Provide the [x, y] coordinate of the cell's center where the given text is located.  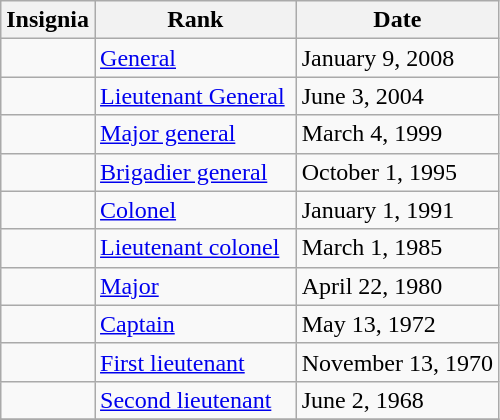
January 1, 1991 [397, 210]
Lieutenant colonel [196, 248]
First lieutenant [196, 362]
Major general [196, 134]
Rank [196, 20]
June 2, 1968 [397, 400]
March 1, 1985 [397, 248]
May 13, 1972 [397, 324]
January 9, 2008 [397, 58]
Lieutenant General [196, 96]
October 1, 1995 [397, 172]
Captain [196, 324]
March 4, 1999 [397, 134]
Date [397, 20]
November 13, 1970 [397, 362]
Second lieutenant [196, 400]
General [196, 58]
Major [196, 286]
Insignia [48, 20]
April 22, 1980 [397, 286]
June 3, 2004 [397, 96]
Colonel [196, 210]
Brigadier general [196, 172]
